Output the (X, Y) coordinate of the center of the cell containing the given text.  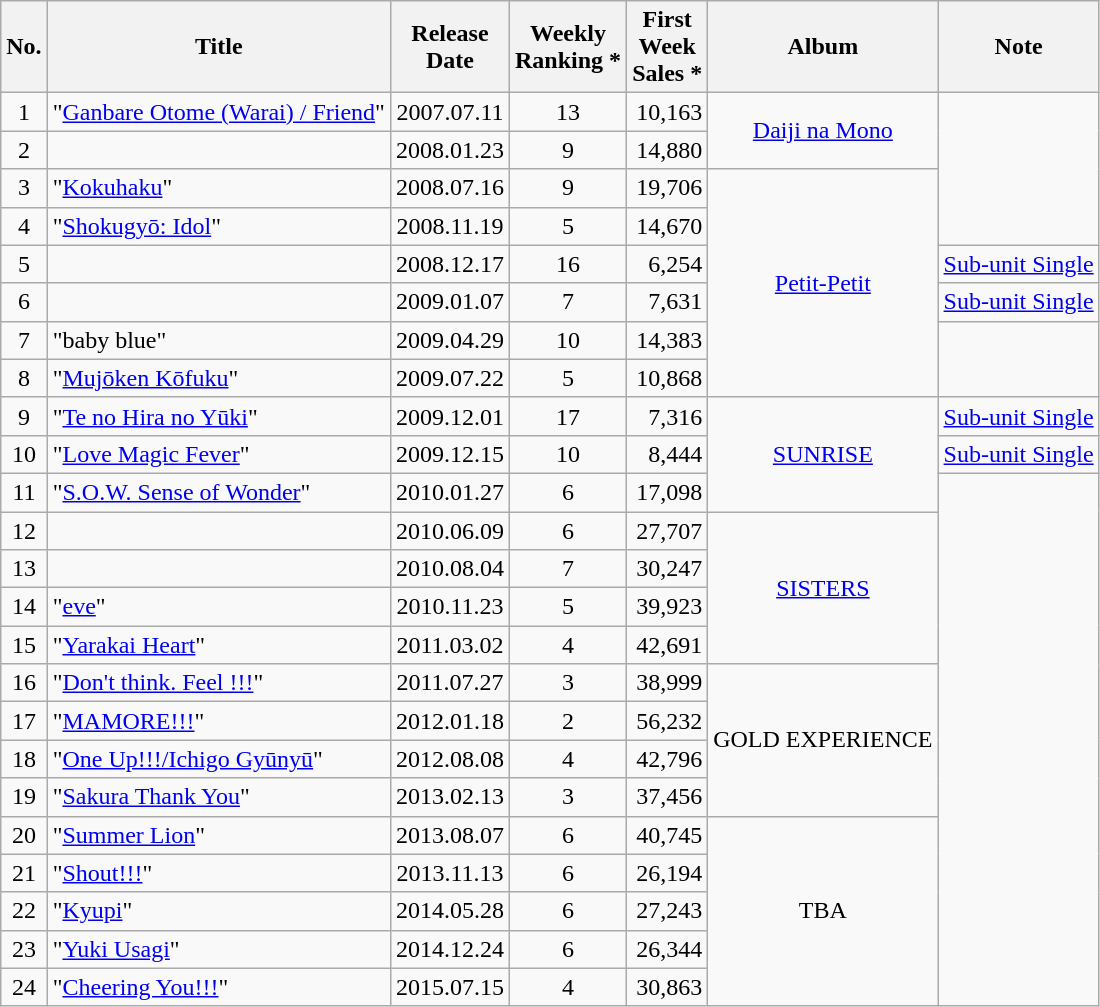
"Kyupi" (218, 911)
56,232 (668, 721)
17,098 (668, 492)
Title (218, 47)
1 (24, 112)
2009.01.07 (450, 302)
Note (1018, 47)
"Shout!!!" (218, 873)
"Ganbare Otome (Warai) / Friend" (218, 112)
2014.12.24 (450, 949)
"One Up!!!/Ichigo Gyūnyū" (218, 759)
26,344 (668, 949)
2015.07.15 (450, 987)
2009.12.01 (450, 416)
"Yarakai Heart" (218, 645)
2008.07.16 (450, 188)
2010.08.04 (450, 569)
ReleaseDate (450, 47)
42,796 (668, 759)
Album (823, 47)
"Yuki Usagi" (218, 949)
26,194 (668, 873)
2010.06.09 (450, 531)
2010.11.23 (450, 607)
22 (24, 911)
2008.12.17 (450, 264)
"Love Magic Fever" (218, 454)
8,444 (668, 454)
"Mujōken Kōfuku" (218, 378)
Daiji na Mono (823, 131)
10,868 (668, 378)
20 (24, 835)
2009.04.29 (450, 340)
38,999 (668, 683)
"Cheering You!!!" (218, 987)
TBA (823, 911)
7,631 (668, 302)
"S.O.W. Sense of Wonder" (218, 492)
30,247 (668, 569)
14 (24, 607)
"Shokugyō: Idol" (218, 226)
14,880 (668, 150)
24 (24, 987)
"baby blue" (218, 340)
2013.02.13 (450, 797)
18 (24, 759)
27,243 (668, 911)
"Summer Lion" (218, 835)
15 (24, 645)
6,254 (668, 264)
WeeklyRanking * (568, 47)
FirstWeekSales * (668, 47)
19 (24, 797)
37,456 (668, 797)
2014.05.28 (450, 911)
2013.08.07 (450, 835)
2011.07.27 (450, 683)
19,706 (668, 188)
"MAMORE!!!" (218, 721)
"Te no Hira no Yūki" (218, 416)
2008.11.19 (450, 226)
10,163 (668, 112)
No. (24, 47)
2010.01.27 (450, 492)
2008.01.23 (450, 150)
2012.08.08 (450, 759)
42,691 (668, 645)
30,863 (668, 987)
11 (24, 492)
2007.07.11 (450, 112)
SUNRISE (823, 454)
8 (24, 378)
"Don't think. Feel !!!" (218, 683)
"Sakura Thank You" (218, 797)
39,923 (668, 607)
GOLD EXPERIENCE (823, 740)
2009.12.15 (450, 454)
23 (24, 949)
"Kokuhaku" (218, 188)
21 (24, 873)
"eve" (218, 607)
40,745 (668, 835)
2011.03.02 (450, 645)
Petit-Petit (823, 283)
12 (24, 531)
SISTERS (823, 588)
2012.01.18 (450, 721)
14,670 (668, 226)
2009.07.22 (450, 378)
2013.11.13 (450, 873)
7,316 (668, 416)
14,383 (668, 340)
27,707 (668, 531)
